Pinpoint the cell where the given text exists, returning its (x, y) midpoint coordinate. 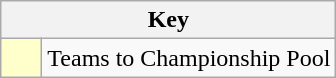
Key (168, 20)
Teams to Championship Pool (189, 58)
